From the cell containing the given text, extract its center point as (x, y) coordinate. 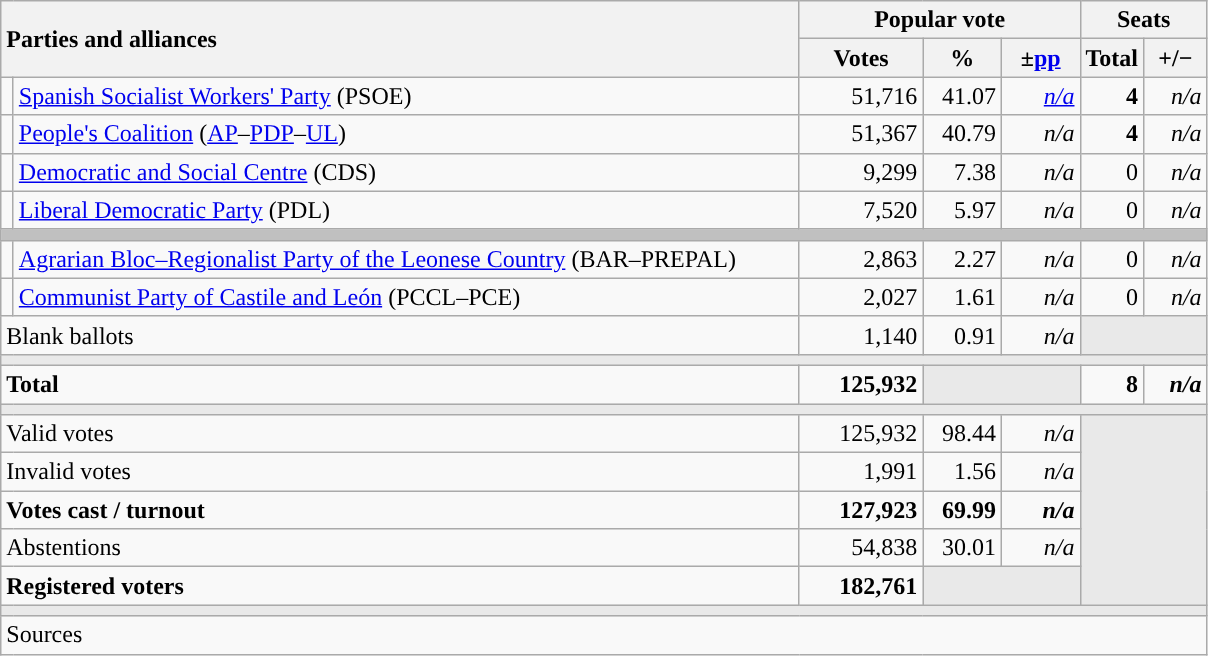
Votes cast / turnout (400, 510)
9,299 (861, 172)
8 (1112, 384)
127,923 (861, 510)
+/− (1176, 58)
±pp (1040, 58)
0.91 (962, 335)
Parties and alliances (400, 39)
Seats (1144, 20)
30.01 (962, 548)
98.44 (962, 434)
51,716 (861, 96)
Popular vote (940, 20)
Spanish Socialist Workers' Party (PSOE) (406, 96)
51,367 (861, 134)
1.61 (962, 297)
7,520 (861, 210)
Communist Party of Castile and León (PCCL–PCE) (406, 297)
40.79 (962, 134)
Invalid votes (400, 472)
1.56 (962, 472)
54,838 (861, 548)
People's Coalition (AP–PDP–UL) (406, 134)
2,027 (861, 297)
Registered voters (400, 586)
7.38 (962, 172)
1,991 (861, 472)
5.97 (962, 210)
% (962, 58)
Democratic and Social Centre (CDS) (406, 172)
1,140 (861, 335)
Agrarian Bloc–Regionalist Party of the Leonese Country (BAR–PREPAL) (406, 259)
Liberal Democratic Party (PDL) (406, 210)
182,761 (861, 586)
Abstentions (400, 548)
2,863 (861, 259)
69.99 (962, 510)
Blank ballots (400, 335)
41.07 (962, 96)
2.27 (962, 259)
Valid votes (400, 434)
Sources (604, 635)
Votes (861, 58)
